Find where the given text appears and provide that cell's center as [x, y] coordinate. 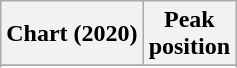
Peakposition [189, 34]
Chart (2020) [72, 34]
